Identify which cell holds the provided text, then report its (x, y) central coordinate. 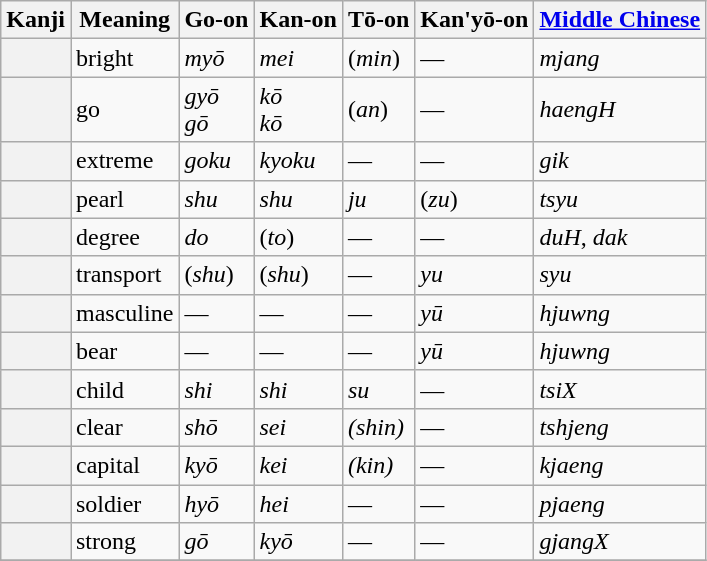
Go-on (216, 20)
ju (378, 199)
mei (298, 58)
capital (124, 465)
do (216, 237)
(shin) (378, 427)
haengH (620, 110)
gik (620, 161)
kōkō (298, 110)
kyoku (298, 161)
tsyu (620, 199)
(min) (378, 58)
Middle Chinese (620, 20)
su (378, 389)
tshjeng (620, 427)
child (124, 389)
(an) (378, 110)
duH, dak (620, 237)
kjaeng (620, 465)
pearl (124, 199)
transport (124, 275)
Kanji (36, 20)
mjang (620, 58)
bear (124, 351)
Tō-on (378, 20)
clear (124, 427)
myō (216, 58)
Kan-on (298, 20)
(zu) (474, 199)
yu (474, 275)
Kan'yō-on (474, 20)
pjaeng (620, 503)
go (124, 110)
gō (216, 542)
strong (124, 542)
kei (298, 465)
Meaning (124, 20)
tsiX (620, 389)
hei (298, 503)
sei (298, 427)
bright (124, 58)
extreme (124, 161)
syu (620, 275)
goku (216, 161)
masculine (124, 313)
degree (124, 237)
hyō (216, 503)
gjangX (620, 542)
soldier (124, 503)
(kin) (378, 465)
shō (216, 427)
gyōgō (216, 110)
(to) (298, 237)
